Extract the [x, y] coordinate from the center of the cell holding the provided text.  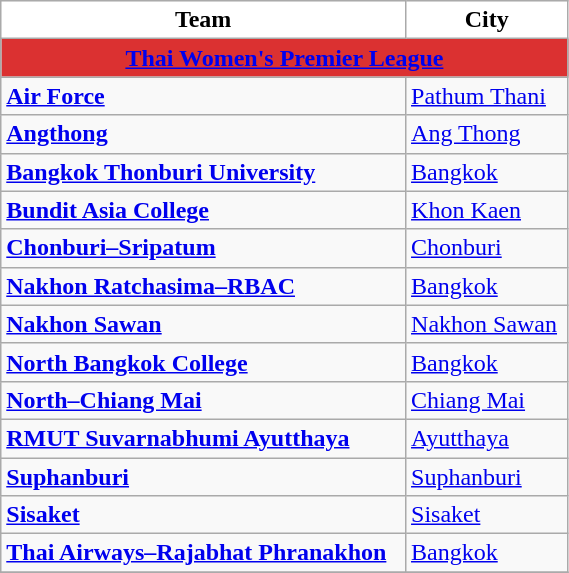
Nakhon Ratchasima–RBAC [204, 286]
RMUT Suvarnabhumi Ayutthaya [204, 438]
Bundit Asia College [204, 210]
City [488, 20]
Ayutthaya [488, 438]
Bangkok Thonburi University [204, 172]
Chonburi–Sripatum [204, 248]
Ang Thong [488, 134]
Khon Kaen [488, 210]
Chonburi [488, 248]
Angthong [204, 134]
Thai Women's Premier League [284, 58]
Team [204, 20]
Chiang Mai [488, 400]
North Bangkok College [204, 362]
Pathum Thani [488, 96]
Thai Airways–Rajabhat Phranakhon [204, 553]
Air Force [204, 96]
North–Chiang Mai [204, 400]
